Extract the (x, y) coordinate from the center of the cell holding the provided text.  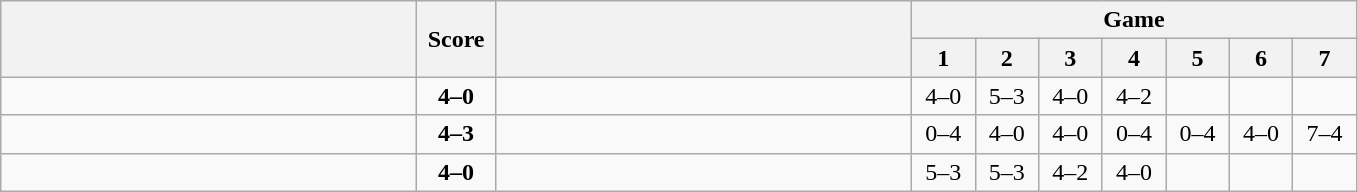
1 (943, 58)
Score (456, 39)
3 (1071, 58)
7–4 (1325, 134)
7 (1325, 58)
5 (1198, 58)
4 (1134, 58)
2 (1007, 58)
4–3 (456, 134)
Game (1134, 20)
6 (1261, 58)
